Scan for the cell matching the given text and deliver its [X, Y] coordinate at center. 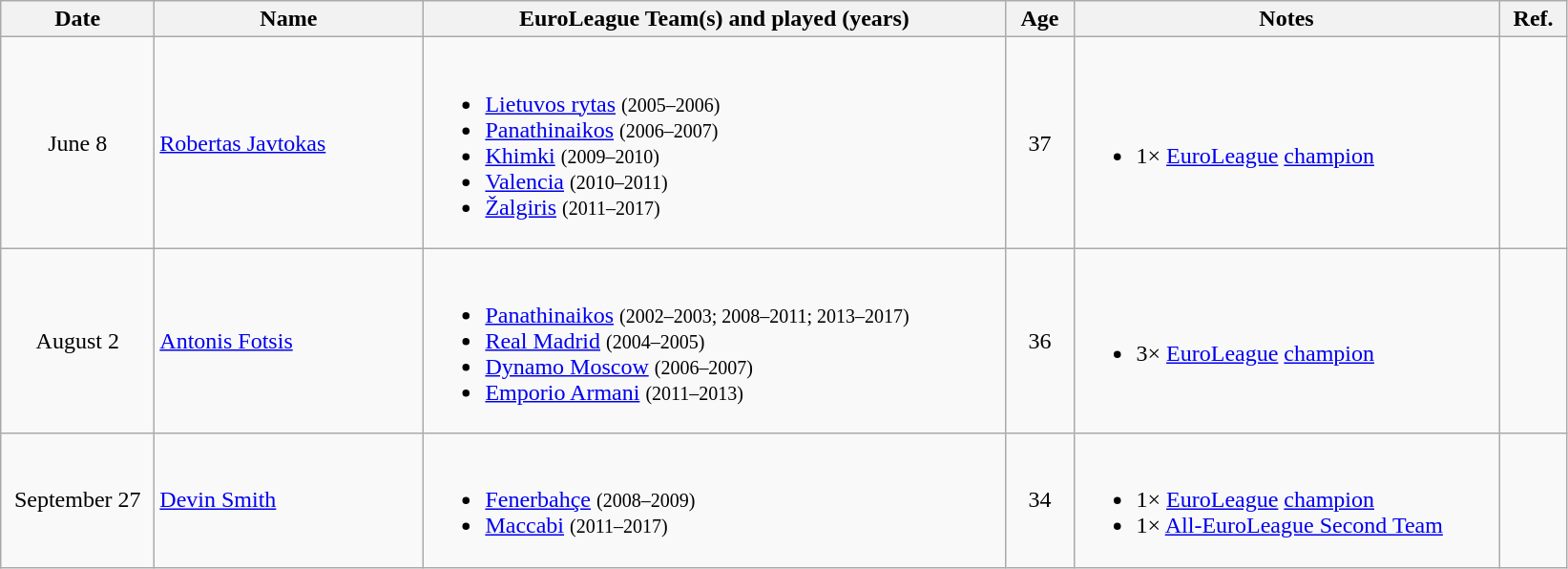
September 27 [78, 500]
June 8 [78, 143]
Robertas Javtokas [288, 143]
Ref. [1533, 19]
Fenerbahçe (2008–2009) Maccabi (2011–2017) [714, 500]
Panathinaikos (2002–2003; 2008–2011; 2013–2017) Real Madrid (2004–2005) Dynamo Moscow (2006–2007) Emporio Armani (2011–2013) [714, 341]
Antonis Fotsis [288, 341]
Name [288, 19]
Date [78, 19]
1× EuroLeague champion1× All-EuroLeague Second Team [1286, 500]
Age [1040, 19]
3× EuroLeague champion [1286, 341]
36 [1040, 341]
August 2 [78, 341]
Lietuvos rytas (2005–2006) Panathinaikos (2006–2007) Khimki (2009–2010) Valencia (2010–2011) Žalgiris (2011–2017) [714, 143]
Notes [1286, 19]
EuroLeague Team(s) and played (years) [714, 19]
Devin Smith [288, 500]
1× EuroLeague champion [1286, 143]
34 [1040, 500]
37 [1040, 143]
